From the cell containing the given text, extract its center point as (X, Y) coordinate. 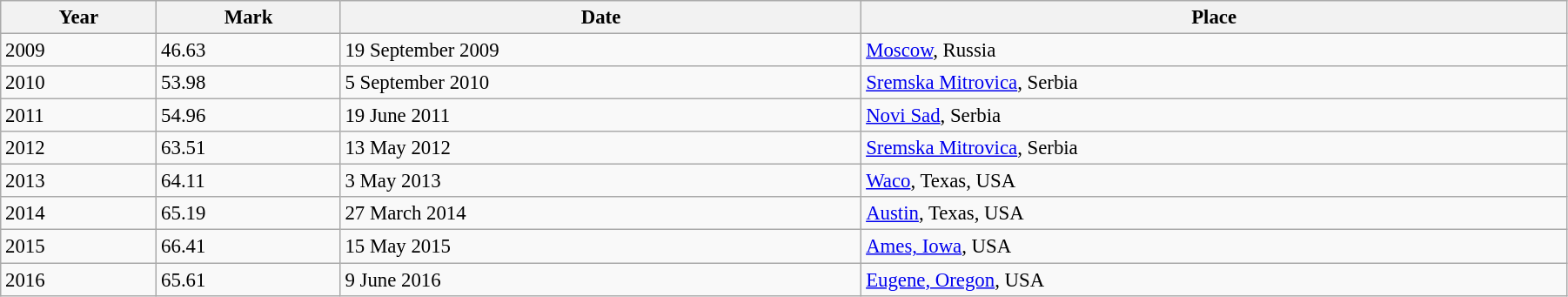
66.41 (249, 246)
13 May 2012 (600, 148)
Waco, Texas, USA (1215, 181)
Austin, Texas, USA (1215, 213)
27 March 2014 (600, 213)
Moscow, Russia (1215, 51)
54.96 (249, 116)
2012 (78, 148)
2009 (78, 51)
64.11 (249, 181)
2011 (78, 116)
53.98 (249, 83)
2010 (78, 83)
Date (600, 17)
2013 (78, 181)
Year (78, 17)
5 September 2010 (600, 83)
2016 (78, 280)
Eugene, Oregon, USA (1215, 280)
19 September 2009 (600, 51)
46.63 (249, 51)
Place (1215, 17)
19 June 2011 (600, 116)
65.61 (249, 280)
Novi Sad, Serbia (1215, 116)
9 June 2016 (600, 280)
2015 (78, 246)
15 May 2015 (600, 246)
2014 (78, 213)
Ames, Iowa, USA (1215, 246)
3 May 2013 (600, 181)
Mark (249, 17)
65.19 (249, 213)
63.51 (249, 148)
